For the text-containing cell, return its midpoint in [X, Y] coordinate format. 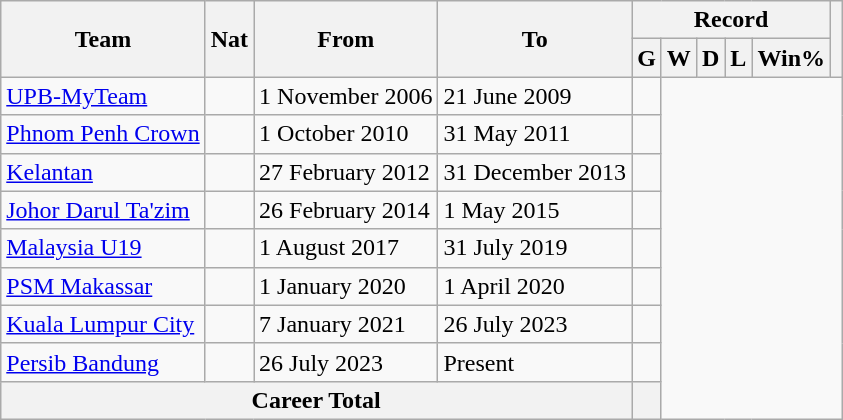
27 February 2012 [346, 172]
31 May 2011 [535, 134]
Record [732, 20]
Nat [229, 39]
Team [103, 39]
Persib Bandung [103, 362]
PSM Makassar [103, 286]
W [678, 58]
1 November 2006 [346, 96]
Phnom Penh Crown [103, 134]
21 June 2009 [535, 96]
1 April 2020 [535, 286]
Win% [792, 58]
UPB-MyTeam [103, 96]
Present [535, 362]
From [346, 39]
1 August 2017 [346, 248]
26 February 2014 [346, 210]
31 July 2019 [535, 248]
To [535, 39]
1 January 2020 [346, 286]
31 December 2013 [535, 172]
G [647, 58]
Kelantan [103, 172]
Malaysia U19 [103, 248]
1 October 2010 [346, 134]
7 January 2021 [346, 324]
D [710, 58]
Johor Darul Ta'zim [103, 210]
Kuala Lumpur City [103, 324]
Career Total [316, 400]
1 May 2015 [535, 210]
L [738, 58]
